Search for the cell housing the specified text and yield its [x, y] center coordinate. 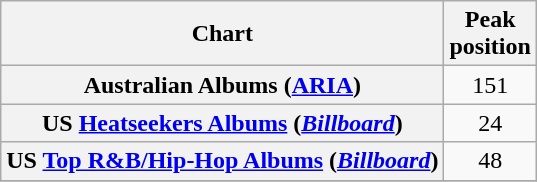
Australian Albums (ARIA) [222, 85]
US Heatseekers Albums (Billboard) [222, 123]
48 [490, 161]
US Top R&B/Hip-Hop Albums (Billboard) [222, 161]
Peakposition [490, 34]
Chart [222, 34]
151 [490, 85]
24 [490, 123]
